Identify which cell holds the provided text, then report its [X, Y] central coordinate. 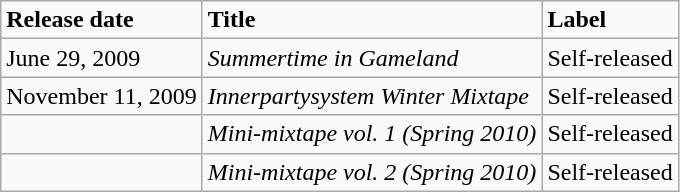
Summertime in Gameland [372, 58]
Label [610, 20]
Release date [102, 20]
Innerpartysystem Winter Mixtape [372, 96]
Mini-mixtape vol. 1 (Spring 2010) [372, 134]
Title [372, 20]
Mini-mixtape vol. 2 (Spring 2010) [372, 172]
November 11, 2009 [102, 96]
June 29, 2009 [102, 58]
